Extract the (X, Y) coordinate from the center of the cell holding the provided text.  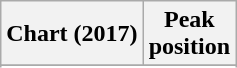
Chart (2017) (72, 34)
Peakposition (189, 34)
